Output the [X, Y] coordinate of the center of the cell containing the given text.  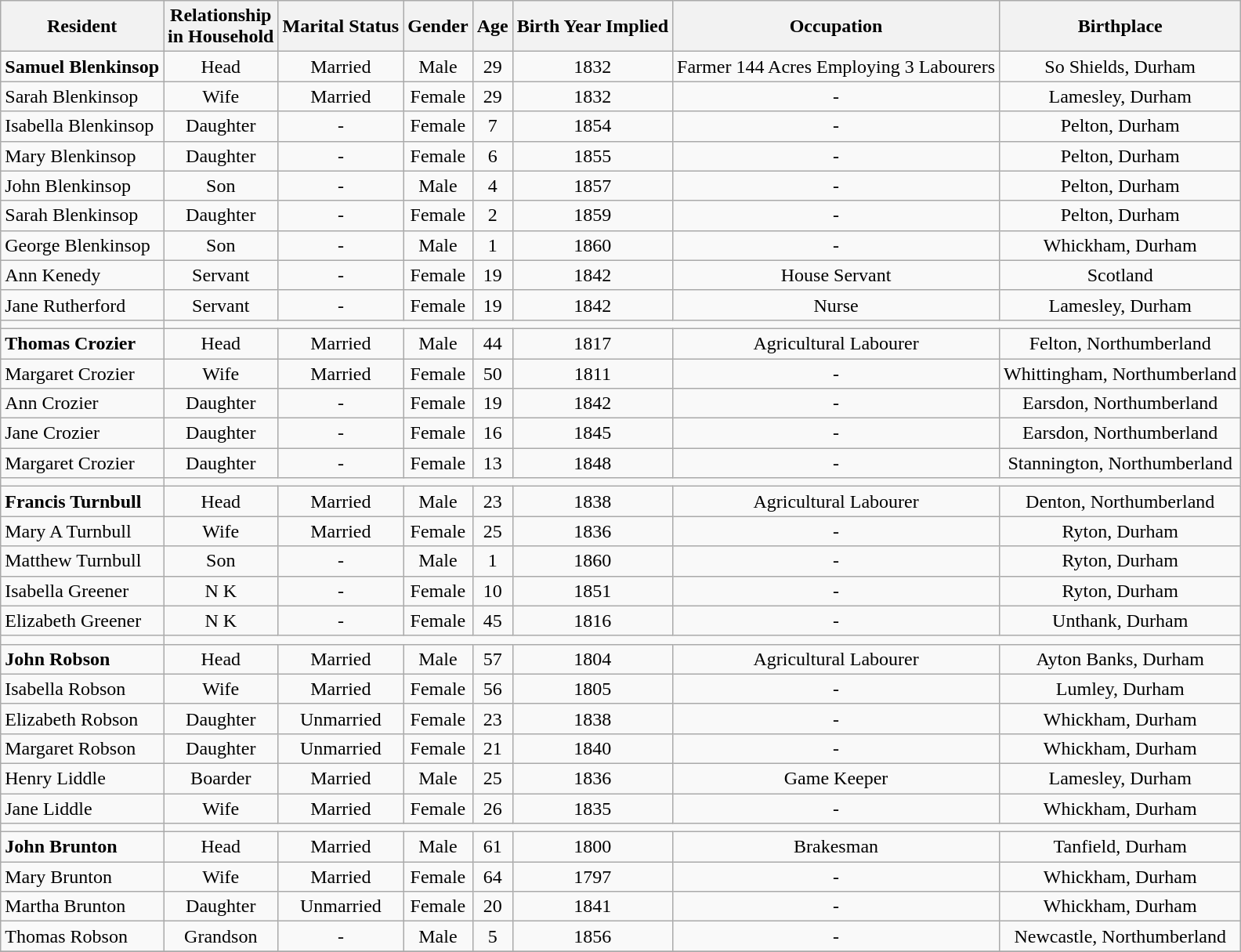
1845 [592, 433]
13 [492, 463]
Tanfield, Durham [1120, 847]
26 [492, 808]
Ann Kenedy [82, 275]
45 [492, 621]
20 [492, 907]
1797 [592, 877]
16 [492, 433]
Mary A Turnbull [82, 531]
1841 [592, 907]
Samuel Blenkinsop [82, 67]
1857 [592, 186]
Age [492, 27]
1859 [592, 215]
Scotland [1120, 275]
Mary Brunton [82, 877]
Newcastle, Northumberland [1120, 936]
Jane Liddle [82, 808]
1800 [592, 847]
Nurse [837, 305]
4 [492, 186]
1848 [592, 463]
1855 [592, 156]
Elizabeth Robson [82, 719]
Thomas Robson [82, 936]
2 [492, 215]
Lumley, Durham [1120, 689]
21 [492, 748]
1854 [592, 126]
Jane Rutherford [82, 305]
Whittingham, Northumberland [1120, 374]
57 [492, 659]
64 [492, 877]
56 [492, 689]
Francis Turnbull [82, 501]
Felton, Northumberland [1120, 343]
1856 [592, 936]
1804 [592, 659]
Boarder [221, 778]
Relationshipin Household [221, 27]
George Blenkinsop [82, 245]
Isabella Robson [82, 689]
10 [492, 591]
1811 [592, 374]
Mary Blenkinsop [82, 156]
Isabella Blenkinsop [82, 126]
44 [492, 343]
1840 [592, 748]
1816 [592, 621]
Stannington, Northumberland [1120, 463]
Ayton Banks, Durham [1120, 659]
Jane Crozier [82, 433]
Margaret Robson [82, 748]
6 [492, 156]
Brakesman [837, 847]
5 [492, 936]
Henry Liddle [82, 778]
1835 [592, 808]
Grandson [221, 936]
John Robson [82, 659]
Farmer 144 Acres Employing 3 Labourers [837, 67]
61 [492, 847]
1817 [592, 343]
Matthew Turnbull [82, 561]
Isabella Greener [82, 591]
Unthank, Durham [1120, 621]
Resident [82, 27]
7 [492, 126]
Birthplace [1120, 27]
Gender [438, 27]
John Brunton [82, 847]
Game Keeper [837, 778]
Birth Year Implied [592, 27]
Marital Status [341, 27]
So Shields, Durham [1120, 67]
1805 [592, 689]
Occupation [837, 27]
Thomas Crozier [82, 343]
Ann Crozier [82, 404]
Denton, Northumberland [1120, 501]
Elizabeth Greener [82, 621]
50 [492, 374]
House Servant [837, 275]
Martha Brunton [82, 907]
1851 [592, 591]
John Blenkinsop [82, 186]
